Pinpoint the cell where the given text exists, returning its [x, y] midpoint coordinate. 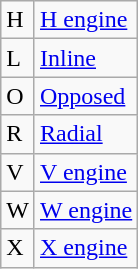
X [18, 248]
L [18, 58]
V [18, 172]
Inline [86, 58]
Opposed [86, 96]
R [18, 134]
X engine [86, 248]
W engine [86, 210]
Radial [86, 134]
H [18, 20]
O [18, 96]
H engine [86, 20]
V engine [86, 172]
W [18, 210]
